Provide the (X, Y) coordinate of the cell's center where the given text is located.  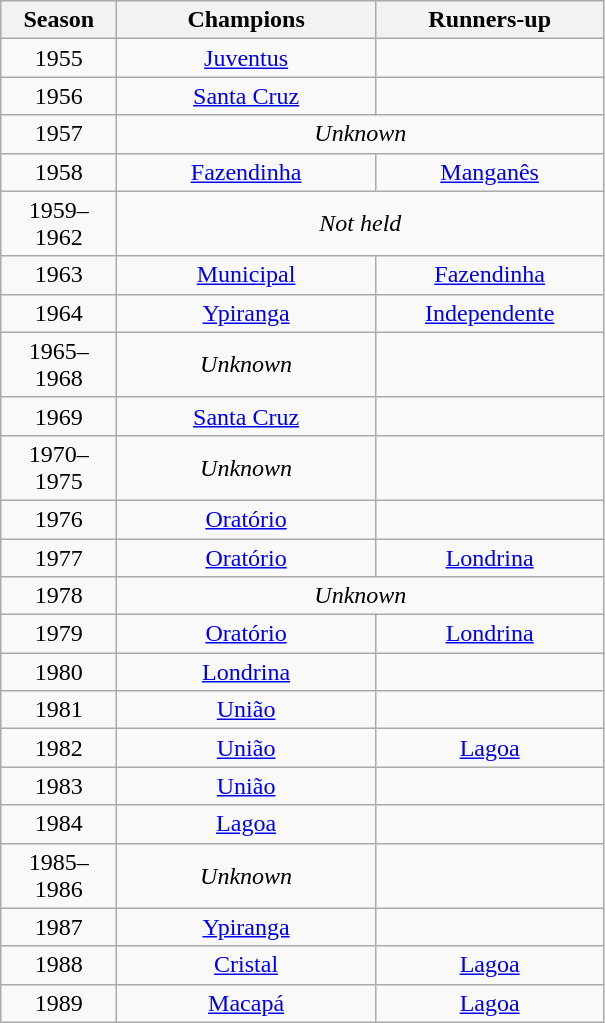
1958 (59, 172)
Runners-up (490, 20)
1988 (59, 965)
1983 (59, 786)
Manganês (490, 172)
1981 (59, 710)
1959–1962 (59, 224)
Independente (490, 313)
1969 (59, 416)
1956 (59, 96)
1976 (59, 519)
1984 (59, 824)
1963 (59, 275)
Cristal (246, 965)
1965–1968 (59, 364)
Not held (360, 224)
1957 (59, 134)
1987 (59, 927)
1977 (59, 557)
1980 (59, 672)
1955 (59, 58)
1964 (59, 313)
Season (59, 20)
Juventus (246, 58)
1985–1986 (59, 876)
1989 (59, 1003)
Champions (246, 20)
1970–1975 (59, 468)
Municipal (246, 275)
1978 (59, 596)
1979 (59, 634)
Macapá (246, 1003)
1982 (59, 748)
